Identify which cell holds the provided text, then report its [x, y] central coordinate. 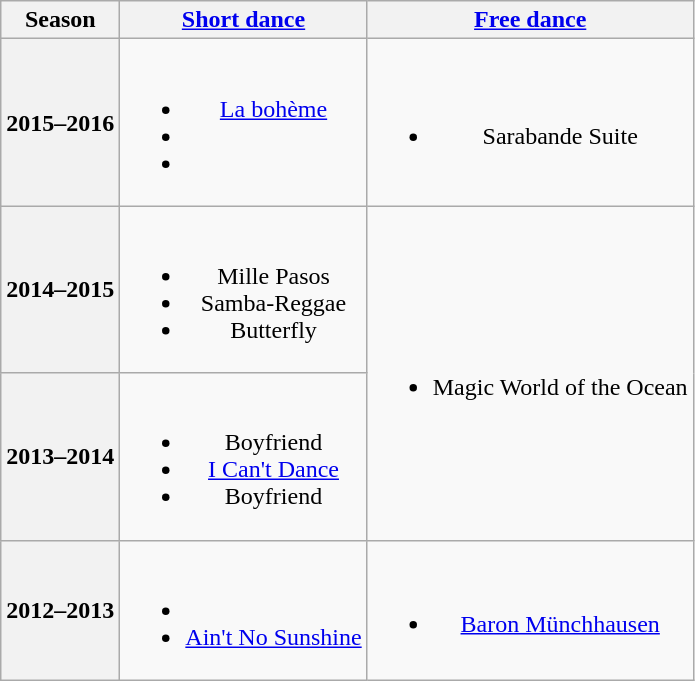
Mille Pasos Samba-Reggae Butterfly [244, 290]
Magic World of the Ocean [530, 373]
Sarabande Suite [530, 122]
Short dance [244, 20]
La bohème [244, 122]
2012–2013 [60, 610]
Baron Münchhausen [530, 610]
2014–2015 [60, 290]
Free dance [530, 20]
Ain't No Sunshine [244, 610]
Season [60, 20]
Boyfriend I Can't Dance Boyfriend [244, 456]
2015–2016 [60, 122]
2013–2014 [60, 456]
